Scan for the cell matching the given text and deliver its [x, y] coordinate at center. 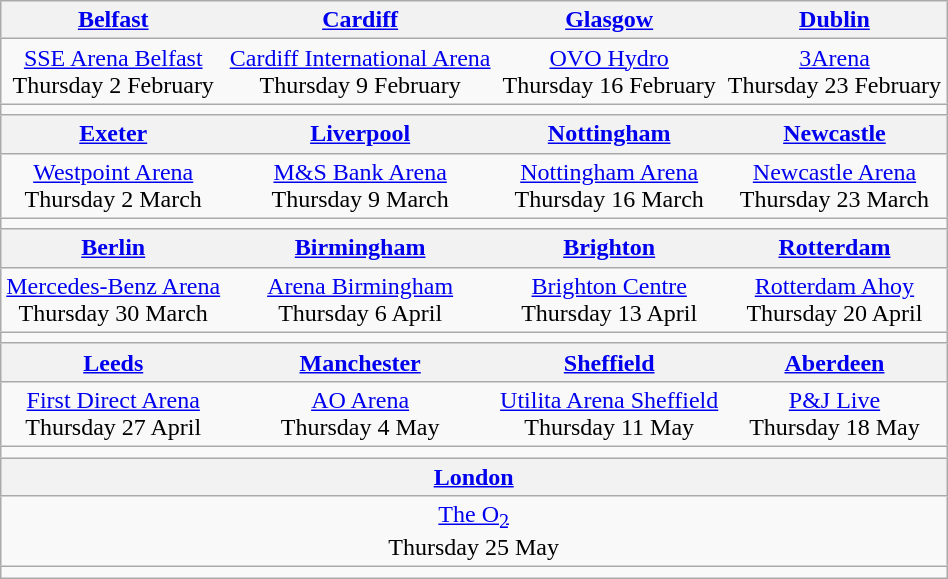
3ArenaThursday 23 February [835, 72]
OVO HydroThursday 16 February [609, 72]
Utilita Arena SheffieldThursday 11 May [609, 414]
Manchester [360, 362]
Cardiff [360, 20]
Rotterdam [835, 248]
Birmingham [360, 248]
M&S Bank ArenaThursday 9 March [360, 186]
The O2Thursday 25 May [474, 532]
Rotterdam AhoyThursday 20 April [835, 300]
AO ArenaThursday 4 May [360, 414]
Nottingham ArenaThursday 16 March [609, 186]
Brighton CentreThursday 13 April [609, 300]
London [474, 477]
Berlin [113, 248]
Westpoint ArenaThursday 2 March [113, 186]
Dublin [835, 20]
Cardiff International ArenaThursday 9 February [360, 72]
Liverpool [360, 134]
Brighton [609, 248]
Glasgow [609, 20]
Aberdeen [835, 362]
First Direct ArenaThursday 27 April [113, 414]
Newcastle [835, 134]
Belfast [113, 20]
Sheffield [609, 362]
SSE Arena BelfastThursday 2 February [113, 72]
Newcastle ArenaThursday 23 March [835, 186]
P&J LiveThursday 18 May [835, 414]
Exeter [113, 134]
Leeds [113, 362]
Arena BirminghamThursday 6 April [360, 300]
Mercedes-Benz ArenaThursday 30 March [113, 300]
Nottingham [609, 134]
